Search for the cell housing the specified text and yield its (X, Y) center coordinate. 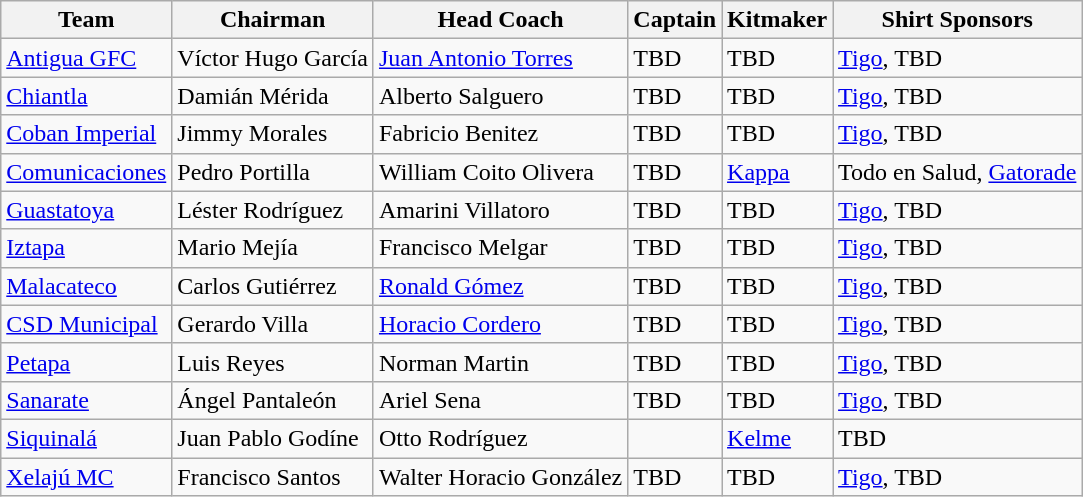
Kitmaker (778, 20)
Kelme (778, 438)
Kappa (778, 172)
William Coito Olivera (500, 172)
Víctor Hugo García (273, 58)
CSD Municipal (86, 324)
Léster Rodríguez (273, 210)
Horacio Cordero (500, 324)
Shirt Sponsors (958, 20)
Francisco Santos (273, 477)
Antigua GFC (86, 58)
Xelajú MC (86, 477)
Chairman (273, 20)
Mario Mejía (273, 248)
Sanarate (86, 400)
Ronald Gómez (500, 286)
Guastatoya (86, 210)
Pedro Portilla (273, 172)
Norman Martin (500, 362)
Carlos Gutiérrez (273, 286)
Juan Antonio Torres (500, 58)
Jimmy Morales (273, 134)
Alberto Salguero (500, 96)
Ariel Sena (500, 400)
Juan Pablo Godíne (273, 438)
Iztapa (86, 248)
Ángel Pantaleón (273, 400)
Team (86, 20)
Coban Imperial (86, 134)
Comunicaciones (86, 172)
Damián Mérida (273, 96)
Captain (675, 20)
Otto Rodríguez (500, 438)
Malacateco (86, 286)
Head Coach (500, 20)
Petapa (86, 362)
Siquinalá (86, 438)
Fabricio Benitez (500, 134)
Amarini Villatoro (500, 210)
Todo en Salud, Gatorade (958, 172)
Chiantla (86, 96)
Gerardo Villa (273, 324)
Luis Reyes (273, 362)
Francisco Melgar (500, 248)
Walter Horacio González (500, 477)
